Pinpoint the cell where the given text exists, returning its (x, y) midpoint coordinate. 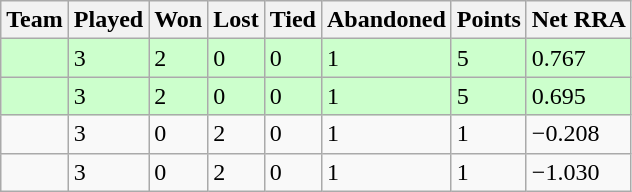
−1.030 (578, 172)
Lost (236, 20)
Points (488, 20)
0.767 (578, 58)
Team (35, 20)
−0.208 (578, 134)
Abandoned (386, 20)
Net RRA (578, 20)
Won (178, 20)
Tied (292, 20)
0.695 (578, 96)
Played (108, 20)
